Identify which cell holds the provided text, then report its [X, Y] central coordinate. 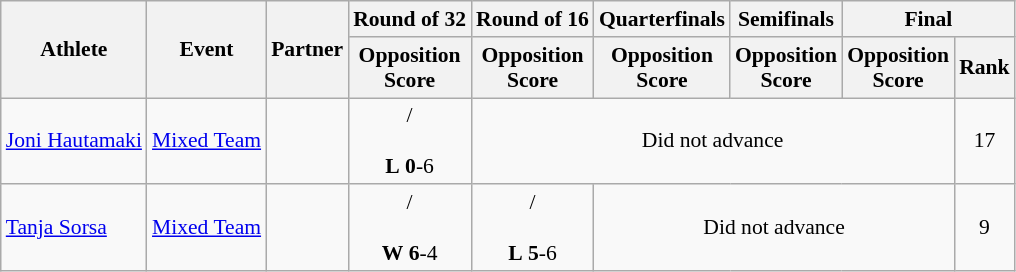
/ L 0-6 [410, 142]
Round of 16 [532, 19]
Tanja Sorsa [74, 228]
Partner [307, 50]
Event [206, 50]
Joni Hautamaki [74, 142]
9 [984, 228]
/ L 5-6 [532, 228]
Semifinals [786, 19]
Rank [984, 68]
Athlete [74, 50]
Final [928, 19]
17 [984, 142]
/ W 6-4 [410, 228]
Round of 32 [410, 19]
Quarterfinals [662, 19]
